Pinpoint the cell where the given text exists, returning its (x, y) midpoint coordinate. 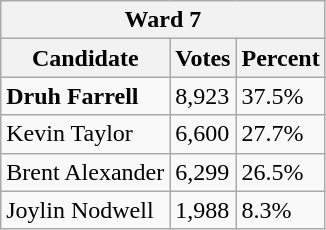
Joylin Nodwell (86, 210)
1,988 (203, 210)
Kevin Taylor (86, 134)
Ward 7 (163, 20)
6,600 (203, 134)
6,299 (203, 172)
8,923 (203, 96)
26.5% (280, 172)
Candidate (86, 58)
Votes (203, 58)
27.7% (280, 134)
37.5% (280, 96)
8.3% (280, 210)
Percent (280, 58)
Brent Alexander (86, 172)
Druh Farrell (86, 96)
